Detect which cell encompasses the target text, then output its (x, y) center coordinate. 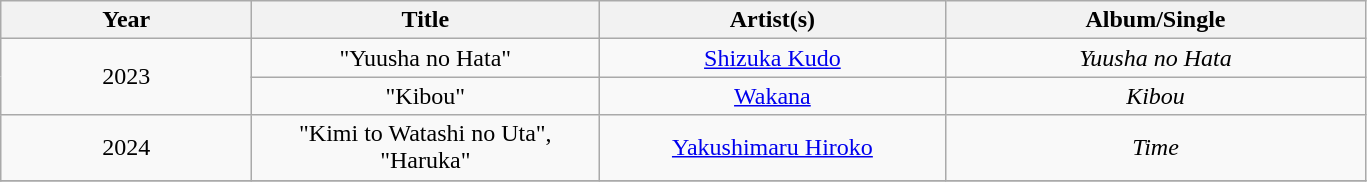
"Kibou" (426, 96)
2023 (126, 77)
"Yuusha no Hata" (426, 58)
Yakushimaru Hiroko (772, 148)
2024 (126, 148)
Time (1156, 148)
Kibou (1156, 96)
Artist(s) (772, 20)
"Kimi to Watashi no Uta", "Haruka" (426, 148)
Yuusha no Hata (1156, 58)
Wakana (772, 96)
Shizuka Kudo (772, 58)
Year (126, 20)
Album/Single (1156, 20)
Title (426, 20)
